Determine the [x, y] coordinate at the center of the cell enclosing the given text.  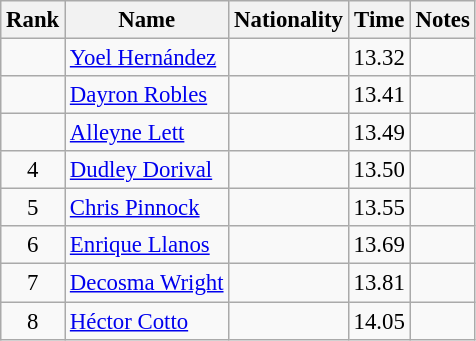
Dayron Robles [147, 95]
Chris Pinnock [147, 208]
Héctor Cotto [147, 321]
13.55 [379, 208]
Dudley Dorival [147, 170]
Yoel Hernández [147, 58]
14.05 [379, 321]
Rank [33, 20]
4 [33, 170]
5 [33, 208]
Notes [442, 20]
13.69 [379, 245]
Alleyne Lett [147, 133]
Decosma Wright [147, 283]
7 [33, 283]
6 [33, 245]
13.81 [379, 283]
13.49 [379, 133]
Time [379, 20]
13.50 [379, 170]
Enrique Llanos [147, 245]
8 [33, 321]
Nationality [288, 20]
Name [147, 20]
13.32 [379, 58]
13.41 [379, 95]
